From the cell containing the given text, extract its center point as (X, Y) coordinate. 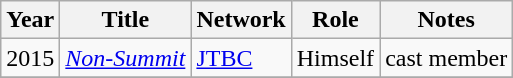
Network (241, 20)
Role (335, 20)
cast member (446, 58)
2015 (30, 58)
Year (30, 20)
Non-Summit (126, 58)
Himself (335, 58)
JTBC (241, 58)
Notes (446, 20)
Title (126, 20)
